Output the [X, Y] coordinate of the center of the cell containing the given text.  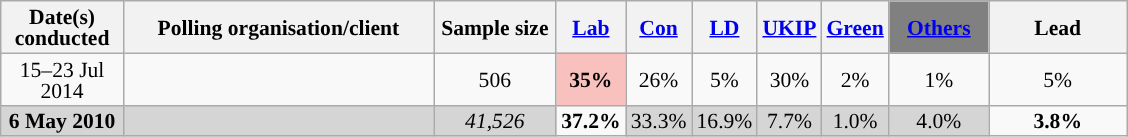
30% [789, 79]
UKIP [789, 27]
Others [939, 27]
Polling organisation/client [278, 27]
1.0% [854, 120]
2% [854, 79]
16.9% [725, 120]
4.0% [939, 120]
26% [659, 79]
Con [659, 27]
Sample size [496, 27]
6 May 2010 [62, 120]
37.2% [590, 120]
15–23 Jul 2014 [62, 79]
LD [725, 27]
Lab [590, 27]
35% [590, 79]
506 [496, 79]
1% [939, 79]
Lead [1058, 27]
33.3% [659, 120]
7.7% [789, 120]
Date(s)conducted [62, 27]
Green [854, 27]
3.8% [1058, 120]
41,526 [496, 120]
